Return the (x, y) coordinate for the center point of the cell that contains the specified text.  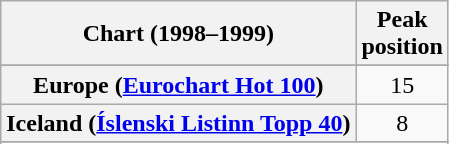
Iceland (Íslenski Listinn Topp 40) (178, 123)
Chart (1998–1999) (178, 34)
15 (402, 85)
Peakposition (402, 34)
8 (402, 123)
Europe (Eurochart Hot 100) (178, 85)
